Determine the [X, Y] coordinate at the center of the cell enclosing the given text.  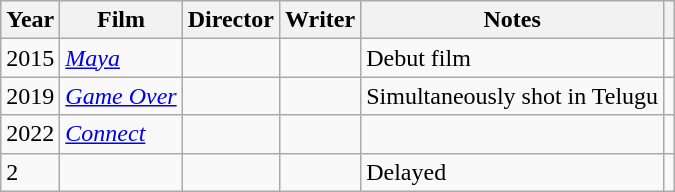
Film [121, 20]
Writer [320, 20]
Game Over [121, 96]
Director [230, 20]
2022 [30, 134]
Delayed [512, 172]
Simultaneously shot in Telugu [512, 96]
Notes [512, 20]
Maya [121, 58]
Connect [121, 134]
2015 [30, 58]
2019 [30, 96]
Year [30, 20]
2 [30, 172]
Debut film [512, 58]
